From the cell containing the given text, extract its center point as (X, Y) coordinate. 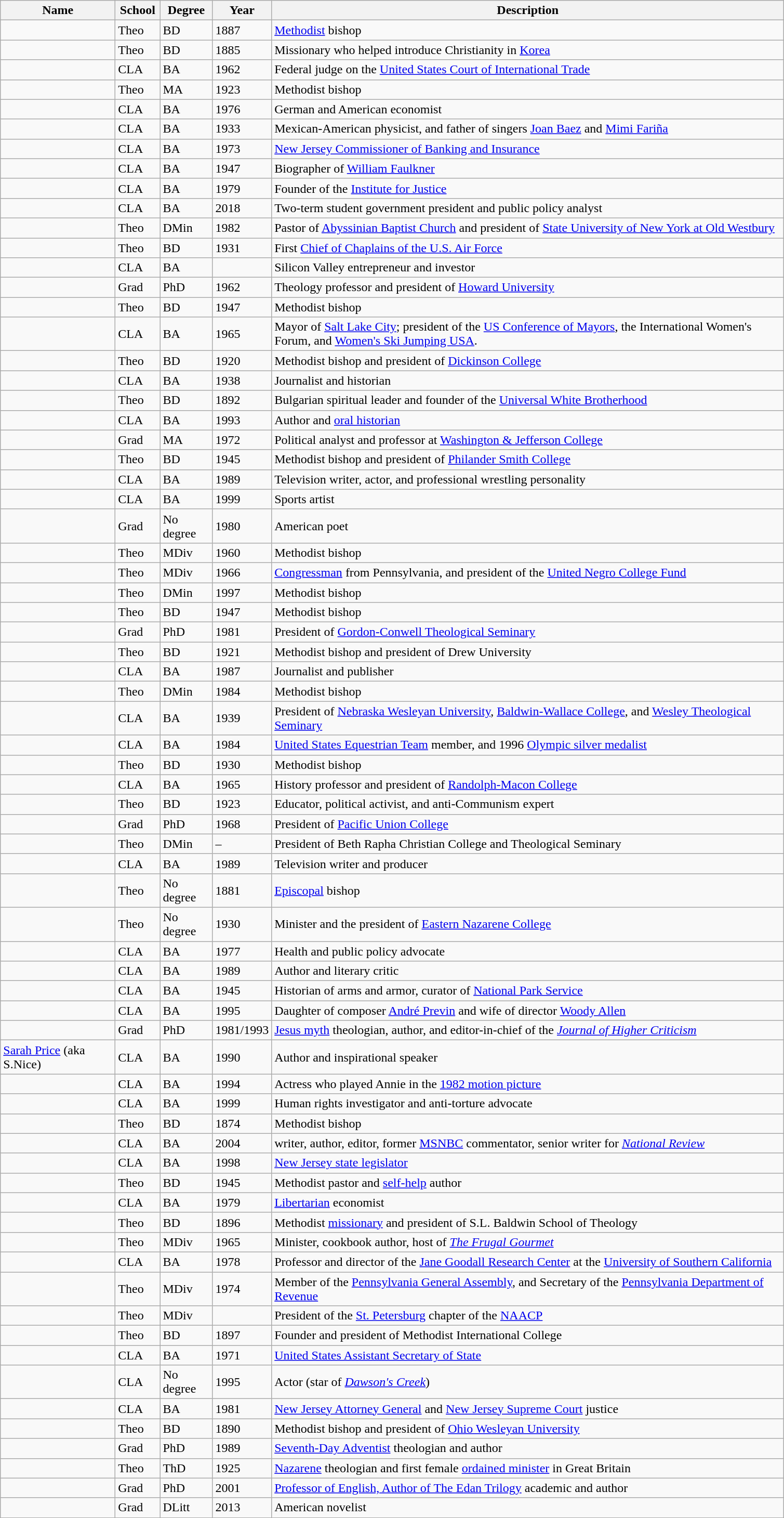
1887 (242, 30)
President of Nebraska Wesleyan University, Baldwin-Wallace College, and Wesley Theological Seminary (528, 718)
Jesus myth theologian, author, and editor-in-chief of the Journal of Higher Criticism (528, 1030)
1982 (242, 228)
1971 (242, 1355)
New Jersey Attorney General and New Jersey Supreme Court justice (528, 1409)
Actor (star of Dawson's Creek) (528, 1382)
1920 (242, 361)
History professor and president of Randolph-Macon College (528, 784)
1993 (242, 420)
Theology professor and president of Howard University (528, 287)
Sarah Price (aka S.Nice) (58, 1057)
Pastor of Abyssinian Baptist Church and president of State University of New York at Old Westbury (528, 228)
Biographer of William Faulkner (528, 168)
2018 (242, 208)
Member of the Pennsylvania General Assembly, and Secretary of the Pennsylvania Department of Revenue (528, 1288)
American novelist (528, 1508)
Professor of English, Author of The Edan Trilogy academic and author (528, 1488)
1960 (242, 553)
Health and public policy advocate (528, 951)
President of the St. Petersburg chapter of the NAACP (528, 1316)
Federal judge on the United States Court of International Trade (528, 70)
German and American economist (528, 109)
School (138, 10)
Daughter of composer André Previn and wife of director Woody Allen (528, 1011)
1938 (242, 381)
1892 (242, 400)
1980 (242, 526)
1897 (242, 1336)
Methodist missionary and president of S.L. Baldwin School of Theology (528, 1222)
Mexican-American physicist, and father of singers Joan Baez and Mimi Fariña (528, 129)
Author and literary critic (528, 971)
1998 (242, 1163)
New Jersey Commissioner of Banking and Insurance (528, 149)
1976 (242, 109)
New Jersey state legislator (528, 1163)
1997 (242, 592)
1933 (242, 129)
President of Gordon-Conwell Theological Seminary (528, 632)
1874 (242, 1123)
First Chief of Chaplains of the U.S. Air Force (528, 248)
Silicon Valley entrepreneur and investor (528, 268)
Methodist pastor and self-help author (528, 1183)
1981/1993 (242, 1030)
2013 (242, 1508)
1990 (242, 1057)
American poet (528, 526)
President of Beth Rapha Christian College and Theological Seminary (528, 844)
1978 (242, 1262)
1972 (242, 440)
Seventh-Day Adventist theologian and author (528, 1448)
Historian of arms and armor, curator of National Park Service (528, 991)
Methodist bishop and president of Dickinson College (528, 361)
Founder and president of Methodist International College (528, 1336)
1921 (242, 652)
Author and inspirational speaker (528, 1057)
1925 (242, 1468)
ThD (186, 1468)
Journalist and publisher (528, 672)
President of Pacific Union College (528, 824)
1968 (242, 824)
1987 (242, 672)
1931 (242, 248)
1973 (242, 149)
writer, author, editor, former MSNBC commentator, senior writer for National Review (528, 1143)
Actress who played Annie in the 1982 motion picture (528, 1084)
Bulgarian spiritual leader and founder of the Universal White Brotherhood (528, 400)
Minister, cookbook author, host of The Frugal Gourmet (528, 1242)
Mayor of Salt Lake City; president of the US Conference of Mayors, the International Women's Forum, and Women's Ski Jumping USA. (528, 334)
Description (528, 10)
1974 (242, 1288)
Founder of the Institute for Justice (528, 188)
Methodist bishop and president of Ohio Wesleyan University (528, 1429)
Year (242, 10)
1885 (242, 50)
Professor and director of the Jane Goodall Research Center at the University of Southern California (528, 1262)
2001 (242, 1488)
United States Equestrian Team member, and 1996 Olympic silver medalist (528, 745)
1966 (242, 572)
1977 (242, 951)
Author and oral historian (528, 420)
United States Assistant Secretary of State (528, 1355)
Methodist bishop and president of Philander Smith College (528, 460)
1881 (242, 890)
1896 (242, 1222)
Nazarene theologian and first female ordained minister in Great Britain (528, 1468)
Minister and the president of Eastern Nazarene College (528, 924)
– (242, 844)
Missionary who helped introduce Christianity in Korea (528, 50)
Human rights investigator and anti-torture advocate (528, 1104)
Congressman from Pennsylvania, and president of the United Negro College Fund (528, 572)
1994 (242, 1084)
Political analyst and professor at Washington & Jefferson College (528, 440)
Methodist bishop and president of Drew University (528, 652)
2004 (242, 1143)
Sports artist (528, 499)
Television writer, actor, and professional wrestling personality (528, 479)
1939 (242, 718)
DLitt (186, 1508)
Episcopal bishop (528, 890)
Television writer and producer (528, 863)
Name (58, 10)
Journalist and historian (528, 381)
1890 (242, 1429)
Libertarian economist (528, 1202)
Educator, political activist, and anti-Communism expert (528, 804)
Degree (186, 10)
Two-term student government president and public policy analyst (528, 208)
